Pinpoint the cell where the given text exists, returning its [X, Y] midpoint coordinate. 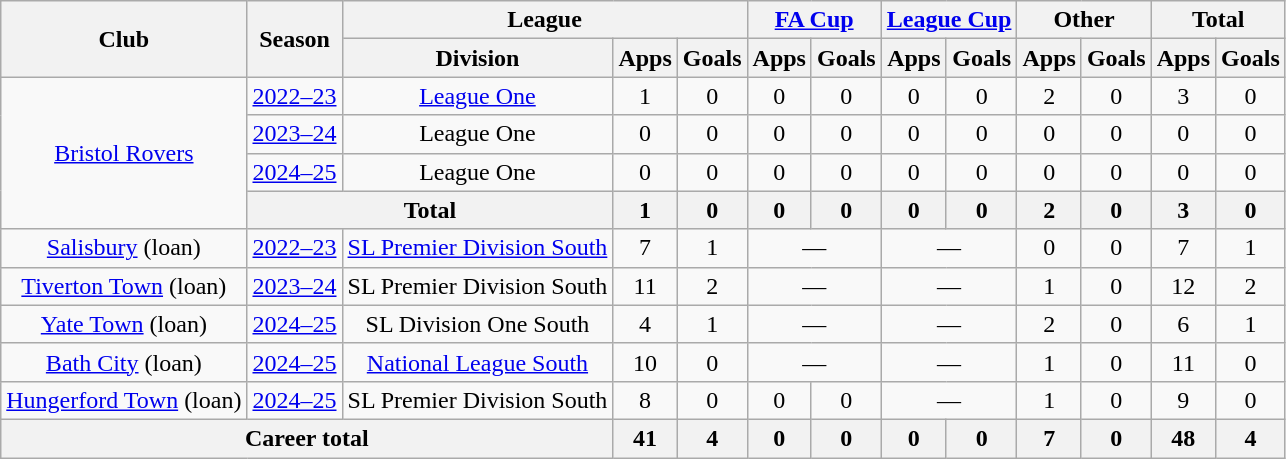
FA Cup [814, 20]
Career total [307, 438]
Club [124, 39]
10 [645, 362]
League [544, 20]
League Cup [949, 20]
6 [1183, 324]
Division [478, 58]
National League South [478, 362]
Salisbury (loan) [124, 248]
SL Division One South [478, 324]
Bristol Rovers [124, 153]
12 [1183, 286]
41 [645, 438]
Season [294, 39]
Other [1084, 20]
48 [1183, 438]
Yate Town (loan) [124, 324]
Tiverton Town (loan) [124, 286]
8 [645, 400]
9 [1183, 400]
Bath City (loan) [124, 362]
Hungerford Town (loan) [124, 400]
